Extract the [X, Y] coordinate from the center of the cell holding the provided text.  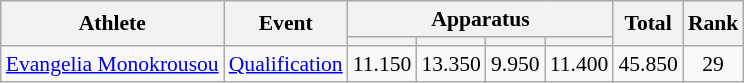
Athlete [112, 24]
11.400 [580, 64]
Qualification [286, 64]
13.350 [450, 64]
Total [648, 24]
Event [286, 24]
Rank [714, 24]
11.150 [382, 64]
9.950 [516, 64]
Evangelia Monokrousou [112, 64]
29 [714, 64]
Apparatus [481, 19]
45.850 [648, 64]
